Detect which cell encompasses the target text, then output its (X, Y) center coordinate. 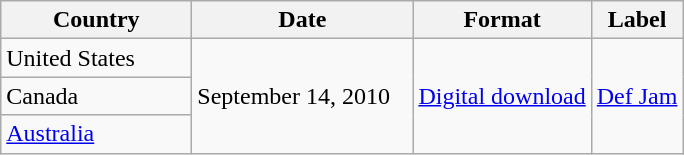
Label (637, 20)
Digital download (502, 96)
September 14, 2010 (302, 96)
Country (96, 20)
Format (502, 20)
Australia (96, 134)
Canada (96, 96)
Date (302, 20)
United States (96, 58)
Def Jam (637, 96)
